Return (x, y) of the center of cell containing provided text 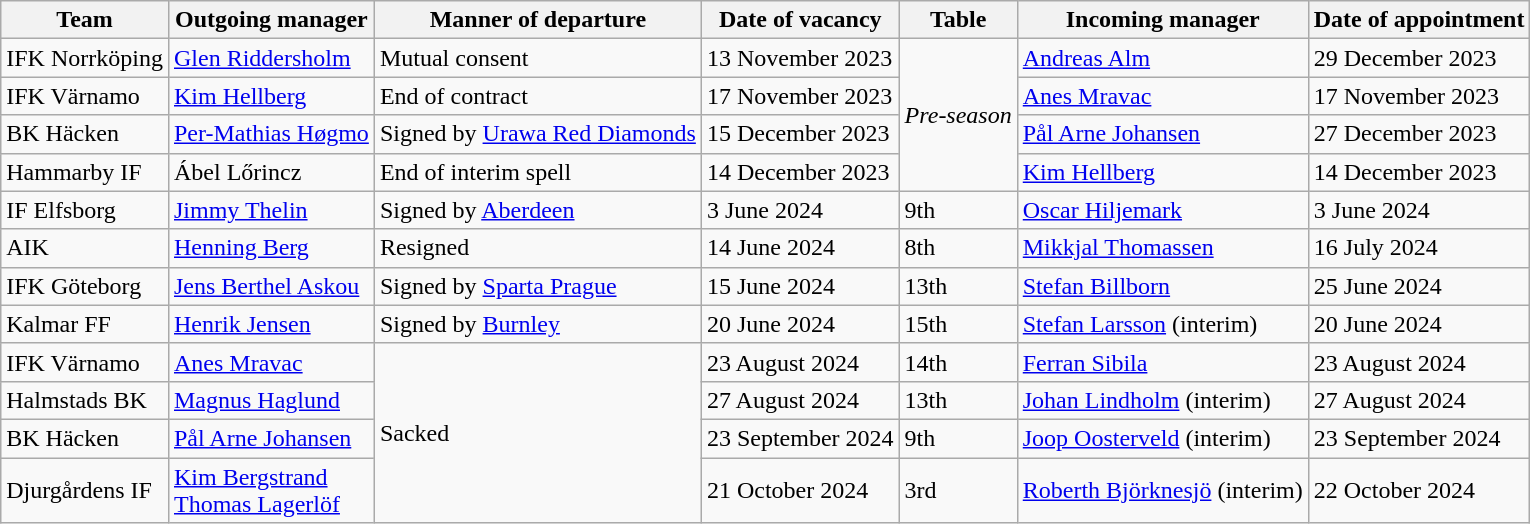
Table (958, 20)
Date of vacancy (800, 20)
Kalmar FF (85, 324)
Magnus Haglund (271, 400)
Hammarby IF (85, 172)
3rd (958, 490)
Andreas Alm (1162, 58)
22 October 2024 (1419, 490)
15 June 2024 (800, 286)
Manner of departure (538, 20)
Stefan Larsson (interim) (1162, 324)
Date of appointment (1419, 20)
Henrik Jensen (271, 324)
Kim Bergstrand Thomas Lagerlöf (271, 490)
Halmstads BK (85, 400)
Signed by Urawa Red Diamonds (538, 134)
14th (958, 362)
End of interim spell (538, 172)
Henning Berg (271, 248)
Resigned (538, 248)
Per-Mathias Høgmo (271, 134)
8th (958, 248)
End of contract (538, 96)
Joop Oosterveld (interim) (1162, 438)
16 July 2024 (1419, 248)
Roberth Björknesjö (interim) (1162, 490)
AIK (85, 248)
IFK Norrköping (85, 58)
Outgoing manager (271, 20)
Oscar Hiljemark (1162, 210)
Signed by Aberdeen (538, 210)
Jens Berthel Askou (271, 286)
Signed by Burnley (538, 324)
IF Elfsborg (85, 210)
IFK Göteborg (85, 286)
Ábel Lőrincz (271, 172)
25 June 2024 (1419, 286)
Mutual consent (538, 58)
Team (85, 20)
Stefan Billborn (1162, 286)
15th (958, 324)
Glen Riddersholm (271, 58)
27 December 2023 (1419, 134)
Djurgårdens IF (85, 490)
Ferran Sibila (1162, 362)
Jimmy Thelin (271, 210)
13 November 2023 (800, 58)
Mikkjal Thomassen (1162, 248)
Signed by Sparta Prague (538, 286)
Incoming manager (1162, 20)
Pre-season (958, 115)
Sacked (538, 432)
29 December 2023 (1419, 58)
15 December 2023 (800, 134)
14 June 2024 (800, 248)
21 October 2024 (800, 490)
Johan Lindholm (interim) (1162, 400)
